Determine the [X, Y] coordinate at the center of the cell enclosing the given text.  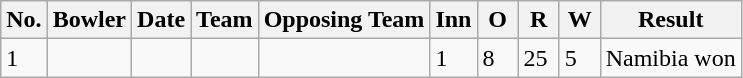
Bowler [89, 20]
Result [670, 20]
Opposing Team [344, 20]
No. [24, 20]
25 [538, 58]
O [498, 20]
Inn [454, 20]
W [580, 20]
8 [498, 58]
Date [162, 20]
5 [580, 58]
Team [225, 20]
Namibia won [670, 58]
R [538, 20]
